Pinpoint the cell where the given text exists, returning its [X, Y] midpoint coordinate. 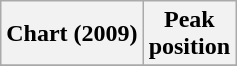
Chart (2009) [72, 34]
Peakposition [189, 34]
